Determine the [x, y] coordinate at the center of the cell enclosing the given text.  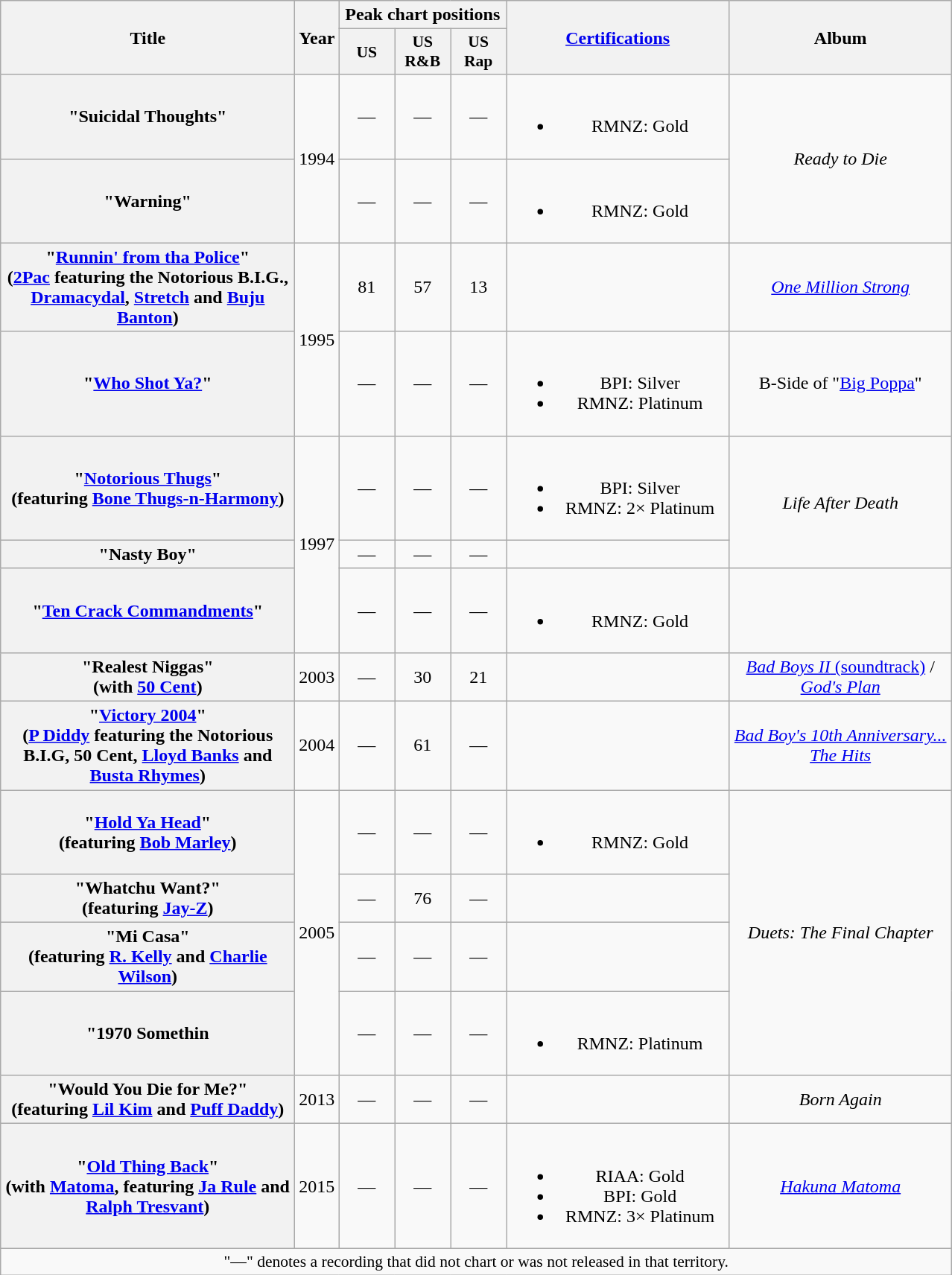
B-Side of "Big Poppa" [840, 384]
"Suicidal Thoughts" [147, 116]
"Warning" [147, 201]
RMNZ: Platinum [618, 1034]
"Mi Casa"(featuring R. Kelly and Charlie Wilson) [147, 957]
BPI: SilverRMNZ: Platinum [618, 384]
"Who Shot Ya?" [147, 384]
"Runnin' from tha Police"(2Pac featuring the Notorious B.I.G., Dramacydal, Stretch and Buju Banton) [147, 287]
1994 [317, 159]
Born Again [840, 1099]
"1970 Somethin [147, 1034]
Bad Boys II (soundtrack) / God's Plan [840, 676]
"Notorious Thugs"(featuring Bone Thugs-n-Harmony) [147, 488]
Ready to Die [840, 159]
USR&B [423, 52]
"—" denotes a recording that did not chart or was not released in that territory. [477, 1262]
One Million Strong [840, 287]
US [366, 52]
"Nasty Boy" [147, 554]
"Ten Crack Commandments" [147, 611]
BPI: SilverRMNZ: 2× Platinum [618, 488]
Year [317, 37]
1997 [317, 544]
2003 [317, 676]
"Hold Ya Head"(featuring Bob Marley) [147, 831]
"Realest Niggas"(with 50 Cent) [147, 676]
Album [840, 37]
2004 [317, 745]
Title [147, 37]
"Old Thing Back"(with Matoma, featuring Ja Rule and Ralph Tresvant) [147, 1186]
2005 [317, 932]
RIAA: GoldBPI: GoldRMNZ: 3× Platinum [618, 1186]
1995 [317, 340]
81 [366, 287]
Duets: The Final Chapter [840, 932]
30 [423, 676]
Peak chart positions [423, 15]
"Victory 2004"(P Diddy featuring the Notorious B.I.G, 50 Cent, Lloyd Banks and Busta Rhymes) [147, 745]
76 [423, 898]
Certifications [618, 37]
13 [478, 287]
Life After Death [840, 502]
2015 [317, 1186]
USRap [478, 52]
57 [423, 287]
Hakuna Matoma [840, 1186]
2013 [317, 1099]
21 [478, 676]
"Would You Die for Me?"(featuring Lil Kim and Puff Daddy) [147, 1099]
Bad Boy's 10th Anniversary... The Hits [840, 745]
61 [423, 745]
"Whatchu Want?"(featuring Jay-Z) [147, 898]
